Return (X, Y) of the center of cell containing provided text 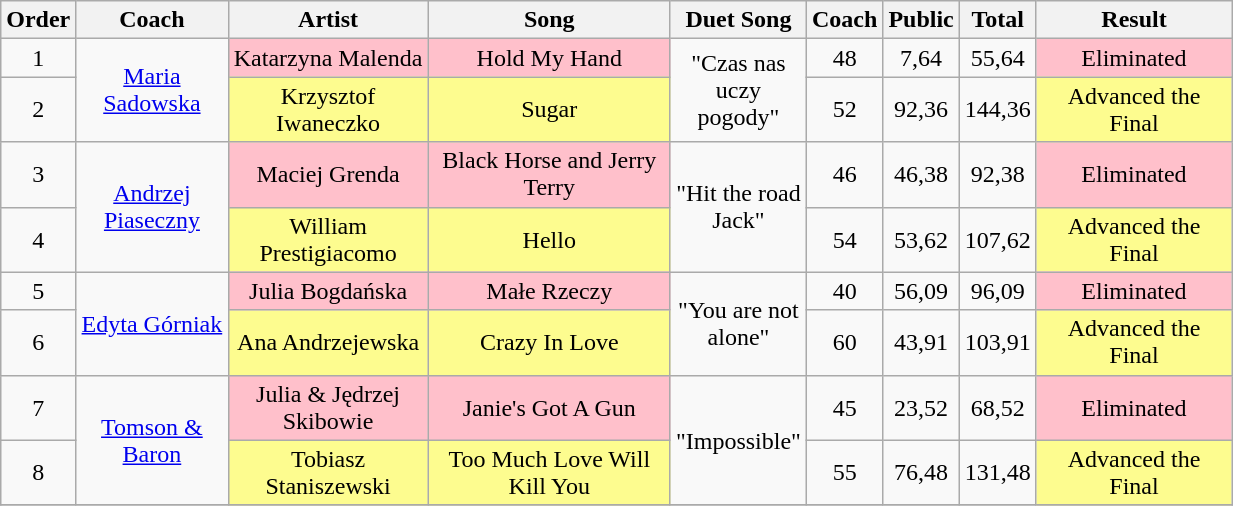
8 (38, 472)
53,62 (921, 240)
Order (38, 20)
2 (38, 110)
107,62 (998, 240)
"Czas nas uczy pogody" (738, 90)
"Hit the road Jack" (738, 207)
1 (38, 58)
Artist (328, 20)
Hello (549, 240)
60 (844, 342)
52 (844, 110)
Crazy In Love (549, 342)
7 (38, 408)
Janie's Got A Gun (549, 408)
Too Much Love Will Kill You (549, 472)
Public (921, 20)
6 (38, 342)
"Impossible" (738, 440)
Sugar (549, 110)
7,64 (921, 58)
144,36 (998, 110)
92,38 (998, 174)
3 (38, 174)
92,36 (921, 110)
43,91 (921, 342)
55 (844, 472)
Małe Rzeczy (549, 291)
55,64 (998, 58)
Maciej Grenda (328, 174)
4 (38, 240)
Maria Sadowska (152, 90)
23,52 (921, 408)
Tobiasz Staniszewski (328, 472)
Result (1134, 20)
Black Horse and Jerry Terry (549, 174)
54 (844, 240)
Hold My Hand (549, 58)
Julia & Jędrzej Skibowie (328, 408)
Ana Andrzejewska (328, 342)
5 (38, 291)
Andrzej Piaseczny (152, 207)
45 (844, 408)
68,52 (998, 408)
76,48 (921, 472)
Song (549, 20)
46 (844, 174)
46,38 (921, 174)
96,09 (998, 291)
131,48 (998, 472)
Katarzyna Malenda (328, 58)
Julia Bogdańska (328, 291)
Edyta Górniak (152, 324)
56,09 (921, 291)
103,91 (998, 342)
Krzysztof Iwaneczko (328, 110)
40 (844, 291)
Tomson & Baron (152, 440)
Duet Song (738, 20)
Total (998, 20)
48 (844, 58)
"You are not alone" (738, 324)
William Prestigiacomo (328, 240)
